Return the (X, Y) coordinate for the center point of the cell that contains the specified text.  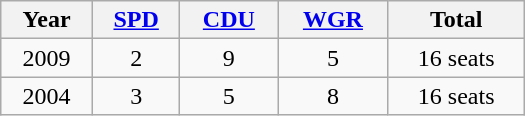
WGR (333, 20)
Year (47, 20)
Total (456, 20)
9 (229, 58)
3 (136, 96)
CDU (229, 20)
2004 (47, 96)
8 (333, 96)
2009 (47, 58)
2 (136, 58)
SPD (136, 20)
